Find where the given text appears and provide that cell's center as (X, Y) coordinate. 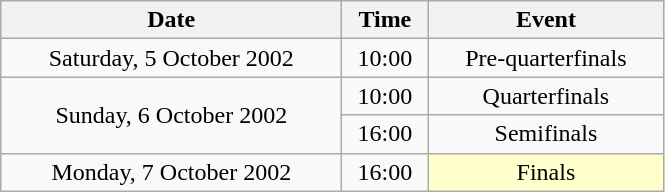
Saturday, 5 October 2002 (172, 58)
Pre-quarterfinals (546, 58)
Semifinals (546, 134)
Date (172, 20)
Monday, 7 October 2002 (172, 172)
Finals (546, 172)
Time (385, 20)
Event (546, 20)
Quarterfinals (546, 96)
Sunday, 6 October 2002 (172, 115)
